Find where the given text appears and provide that cell's center as (X, Y) coordinate. 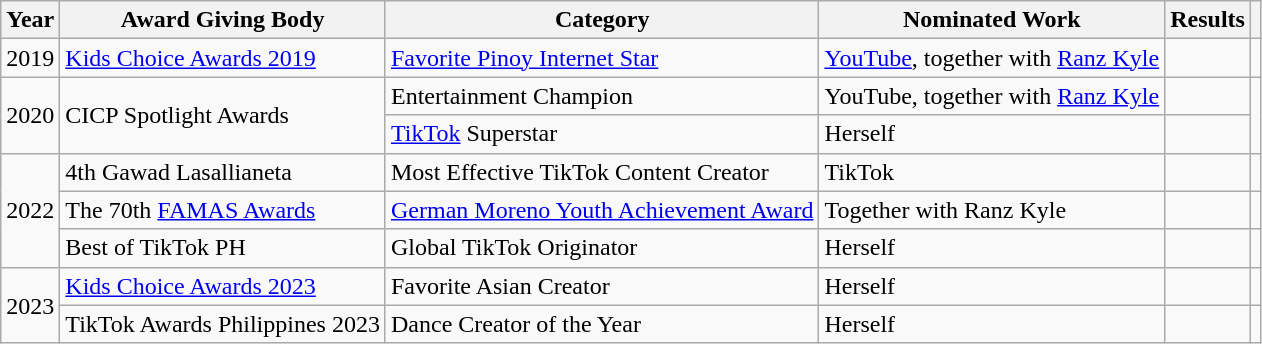
Award Giving Body (223, 20)
Category (602, 20)
Dance Creator of the Year (602, 324)
Favorite Asian Creator (602, 286)
TikTok Awards Philippines 2023 (223, 324)
2023 (30, 305)
German Moreno Youth Achievement Award (602, 210)
Global TikTok Originator (602, 248)
CICP Spotlight Awards (223, 115)
4th Gawad Lasallianeta (223, 172)
Best of TikTok PH (223, 248)
TikTok Superstar (602, 134)
Kids Choice Awards 2023 (223, 286)
Entertainment Champion (602, 96)
2022 (30, 210)
2019 (30, 58)
Results (1208, 20)
Most Effective TikTok Content Creator (602, 172)
The 70th FAMAS Awards (223, 210)
2020 (30, 115)
Kids Choice Awards 2019 (223, 58)
Favorite Pinoy Internet Star (602, 58)
Together with Ranz Kyle (992, 210)
Year (30, 20)
Nominated Work (992, 20)
TikTok (992, 172)
